Scan for the cell matching the given text and deliver its [X, Y] coordinate at center. 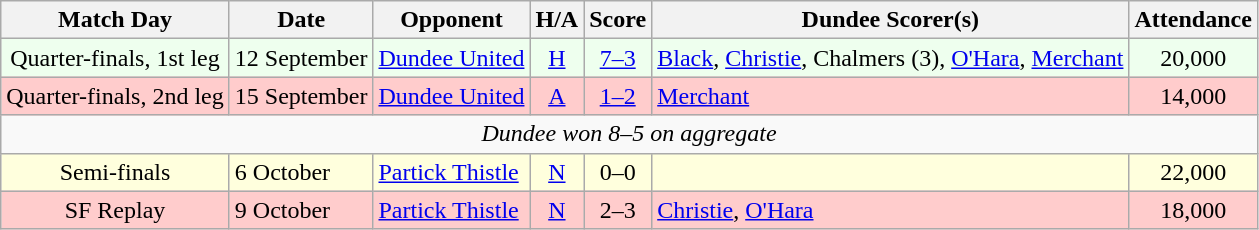
12 September [301, 58]
18,000 [1193, 210]
2–3 [618, 210]
9 October [301, 210]
Opponent [452, 20]
Quarter-finals, 1st leg [116, 58]
Black, Christie, Chalmers (3), O'Hara, Merchant [890, 58]
1–2 [618, 96]
Quarter-finals, 2nd leg [116, 96]
Merchant [890, 96]
Match Day [116, 20]
Semi-finals [116, 172]
H/A [557, 20]
20,000 [1193, 58]
0–0 [618, 172]
14,000 [1193, 96]
Dundee won 8–5 on aggregate [630, 134]
Attendance [1193, 20]
Christie, O'Hara [890, 210]
H [557, 58]
SF Replay [116, 210]
22,000 [1193, 172]
Score [618, 20]
7–3 [618, 58]
6 October [301, 172]
A [557, 96]
15 September [301, 96]
Date [301, 20]
Dundee Scorer(s) [890, 20]
